Provide the [X, Y] coordinate of the cell's center where the given text is located.  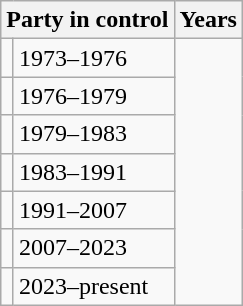
1979–1983 [94, 134]
2023–present [94, 286]
1973–1976 [94, 58]
1991–2007 [94, 210]
1983–1991 [94, 172]
1976–1979 [94, 96]
Years [208, 20]
Party in control [88, 20]
2007–2023 [94, 248]
